Capture the cell that displays the provided text and extract its [X, Y] central coordinate. 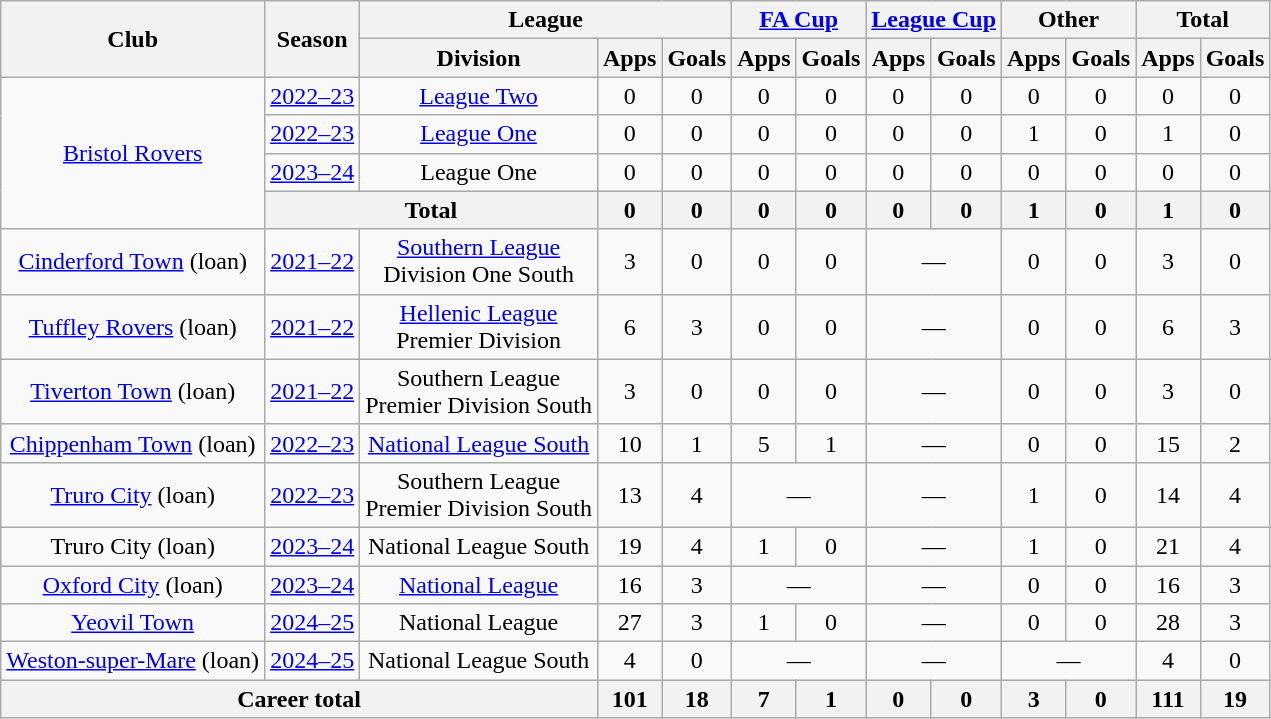
Club [133, 39]
Career total [300, 699]
28 [1168, 623]
Southern LeagueDivision One South [479, 262]
League [546, 20]
13 [629, 494]
18 [697, 699]
14 [1168, 494]
Weston-super-Mare (loan) [133, 661]
Bristol Rovers [133, 153]
Hellenic LeaguePremier Division [479, 326]
Yeovil Town [133, 623]
15 [1168, 443]
5 [764, 443]
7 [764, 699]
111 [1168, 699]
Tuffley Rovers (loan) [133, 326]
Chippenham Town (loan) [133, 443]
21 [1168, 546]
27 [629, 623]
Oxford City (loan) [133, 585]
2 [1235, 443]
Season [312, 39]
Other [1069, 20]
10 [629, 443]
101 [629, 699]
Tiverton Town (loan) [133, 392]
FA Cup [799, 20]
League Two [479, 96]
Cinderford Town (loan) [133, 262]
League Cup [934, 20]
Division [479, 58]
